Detect which cell encompasses the target text, then output its [x, y] center coordinate. 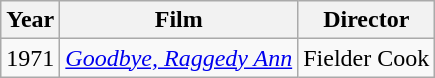
Fielder Cook [366, 58]
Director [366, 20]
Goodbye, Raggedy Ann [179, 58]
1971 [30, 58]
Film [179, 20]
Year [30, 20]
